Search for the cell housing the specified text and yield its [X, Y] center coordinate. 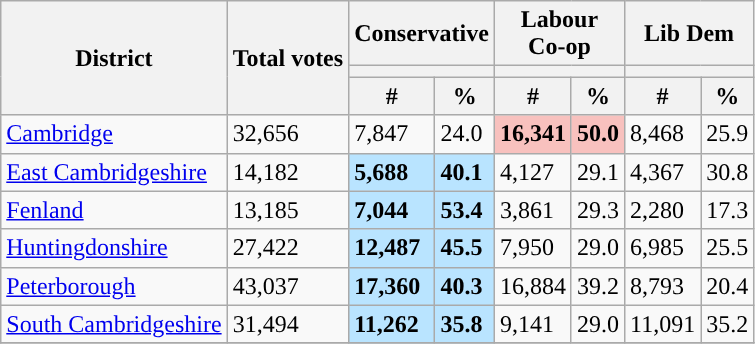
4,127 [532, 172]
13,185 [288, 210]
27,422 [288, 248]
24.0 [464, 134]
39.2 [598, 286]
17.3 [728, 210]
South Cambridgeshire [114, 324]
53.4 [464, 210]
35.2 [728, 324]
25.5 [728, 248]
7,950 [532, 248]
2,280 [662, 210]
Conservative [422, 34]
50.0 [598, 134]
29.1 [598, 172]
Fenland [114, 210]
Cambridge [114, 134]
7,847 [392, 134]
32,656 [288, 134]
31,494 [288, 324]
25.9 [728, 134]
16,341 [532, 134]
12,487 [392, 248]
11,091 [662, 324]
16,884 [532, 286]
17,360 [392, 286]
8,468 [662, 134]
3,861 [532, 210]
40.3 [464, 286]
5,688 [392, 172]
11,262 [392, 324]
District [114, 58]
LabourCo-op [559, 34]
43,037 [288, 286]
20.4 [728, 286]
45.5 [464, 248]
30.8 [728, 172]
Lib Dem [688, 34]
6,985 [662, 248]
35.8 [464, 324]
14,182 [288, 172]
9,141 [532, 324]
4,367 [662, 172]
Huntingdonshire [114, 248]
8,793 [662, 286]
29.3 [598, 210]
East Cambridgeshire [114, 172]
40.1 [464, 172]
Peterborough [114, 286]
Total votes [288, 58]
7,044 [392, 210]
